Search for the cell housing the specified text and yield its [X, Y] center coordinate. 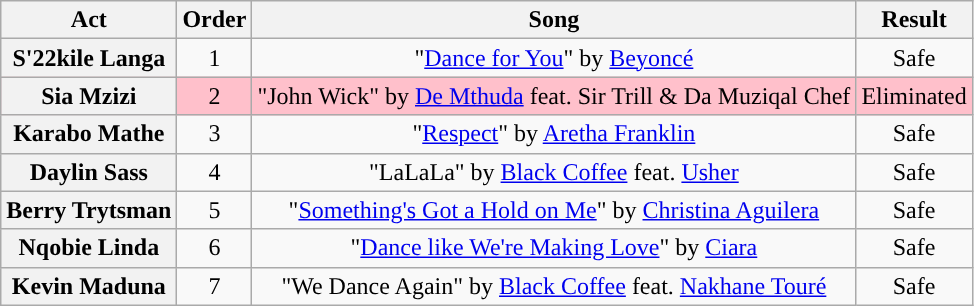
4 [214, 172]
Song [554, 20]
Daylin Sass [89, 172]
"We Dance Again" by Black Coffee feat. Nakhane Touré [554, 286]
2 [214, 96]
5 [214, 210]
1 [214, 58]
Eliminated [914, 96]
Nqobie Linda [89, 248]
Sia Mzizi [89, 96]
Karabo Mathe [89, 134]
Result [914, 20]
6 [214, 248]
"John Wick" by De Mthuda feat. Sir Trill & Da Muziqal Chef [554, 96]
Order [214, 20]
7 [214, 286]
"Something's Got a Hold on Me" by Christina Aguilera [554, 210]
Act [89, 20]
"Respect" by Aretha Franklin [554, 134]
Kevin Maduna [89, 286]
"Dance like We're Making Love" by Ciara [554, 248]
"Dance for You" by Beyoncé [554, 58]
"LaLaLa" by Black Coffee feat. Usher [554, 172]
Berry Trytsman [89, 210]
3 [214, 134]
S'22kile Langa [89, 58]
